From the cell containing the given text, extract its center point as [x, y] coordinate. 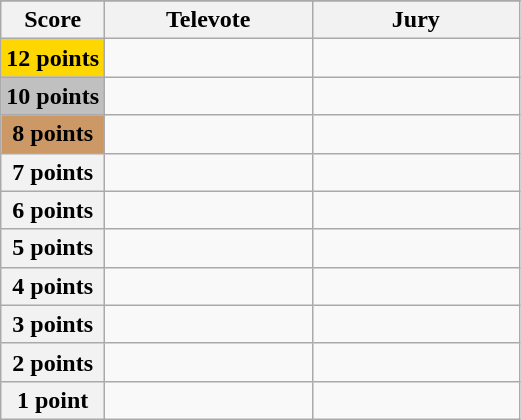
10 points [53, 96]
4 points [53, 286]
2 points [53, 362]
8 points [53, 134]
5 points [53, 248]
Score [53, 20]
7 points [53, 172]
6 points [53, 210]
1 point [53, 400]
3 points [53, 324]
12 points [53, 58]
Jury [416, 20]
Televote [209, 20]
